Locate the cell with the specified text and output its (X, Y) center coordinate. 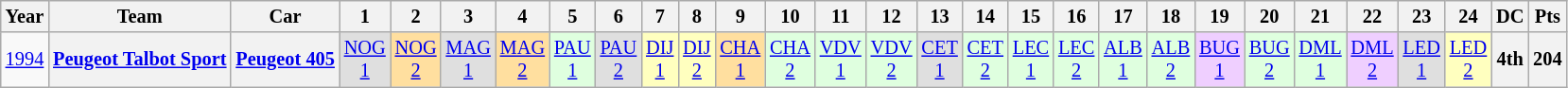
18 (1171, 16)
2 (416, 16)
DML2 (1373, 60)
1994 (25, 60)
DIJ2 (696, 60)
Team (140, 16)
NOG2 (416, 60)
LED2 (1468, 60)
LED1 (1422, 60)
16 (1076, 16)
Pts (1547, 16)
17 (1123, 16)
BUG1 (1220, 60)
12 (892, 16)
CHA1 (740, 60)
8 (696, 16)
4 (522, 16)
BUG2 (1269, 60)
22 (1373, 16)
3 (467, 16)
Peugeot Talbot Sport (140, 60)
ALB1 (1123, 60)
24 (1468, 16)
MAG1 (467, 60)
Year (25, 16)
LEC2 (1076, 60)
5 (573, 16)
23 (1422, 16)
DIJ1 (660, 60)
7 (660, 16)
14 (985, 16)
CET1 (939, 60)
NOG1 (365, 60)
11 (841, 16)
1 (365, 16)
10 (791, 16)
LEC1 (1031, 60)
204 (1547, 60)
Car (285, 16)
4th (1509, 60)
VDV1 (841, 60)
6 (618, 16)
19 (1220, 16)
DC (1509, 16)
MAG2 (522, 60)
20 (1269, 16)
ALB2 (1171, 60)
Peugeot 405 (285, 60)
21 (1320, 16)
DML1 (1320, 60)
13 (939, 16)
9 (740, 16)
PAU1 (573, 60)
CET2 (985, 60)
VDV2 (892, 60)
15 (1031, 16)
PAU2 (618, 60)
CHA2 (791, 60)
